Extract the [x, y] coordinate from the center of the cell holding the provided text.  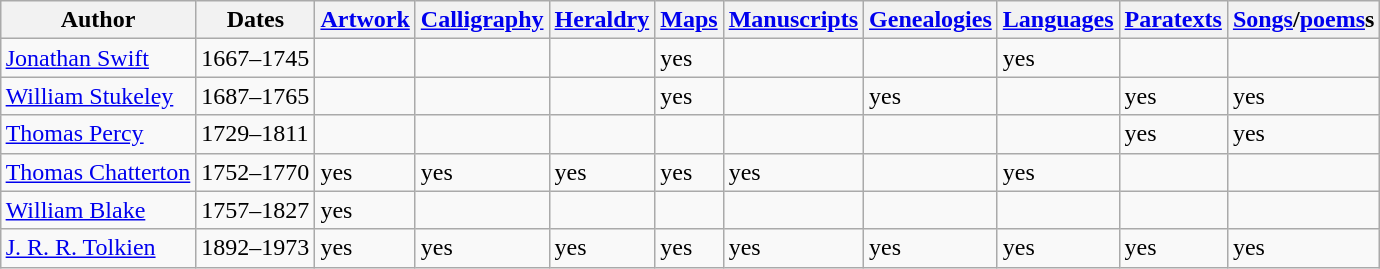
1892–1973 [256, 248]
Calligraphy [482, 20]
1757–1827 [256, 210]
Jonathan Swift [98, 58]
Thomas Percy [98, 134]
William Blake [98, 210]
William Stukeley [98, 96]
1729–1811 [256, 134]
Paratexts [1173, 20]
Heraldry [602, 20]
Artwork [365, 20]
1687–1765 [256, 96]
Thomas Chatterton [98, 172]
J. R. R. Tolkien [98, 248]
1667–1745 [256, 58]
Maps [689, 20]
Manuscripts [793, 20]
Languages [1058, 20]
Author [98, 20]
1752–1770 [256, 172]
Genealogies [931, 20]
Songs/poemss [1303, 20]
Dates [256, 20]
